Return (X, Y) of the center of cell containing provided text 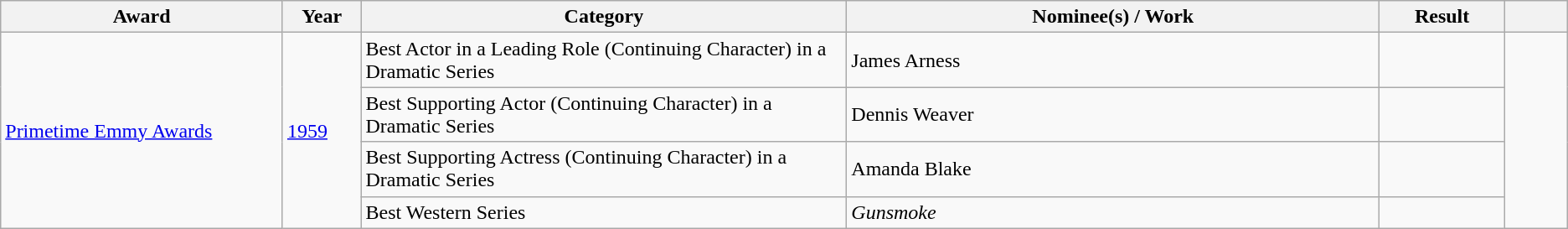
James Arness (1113, 60)
Best Western Series (604, 212)
Best Supporting Actor (Continuing Character) in a Dramatic Series (604, 114)
1959 (322, 131)
Nominee(s) / Work (1113, 17)
Result (1442, 17)
Primetime Emmy Awards (142, 131)
Dennis Weaver (1113, 114)
Best Supporting Actress (Continuing Character) in a Dramatic Series (604, 169)
Amanda Blake (1113, 169)
Gunsmoke (1113, 212)
Category (604, 17)
Award (142, 17)
Year (322, 17)
Best Actor in a Leading Role (Continuing Character) in a Dramatic Series (604, 60)
